Output the (X, Y) coordinate of the center of the cell containing the given text.  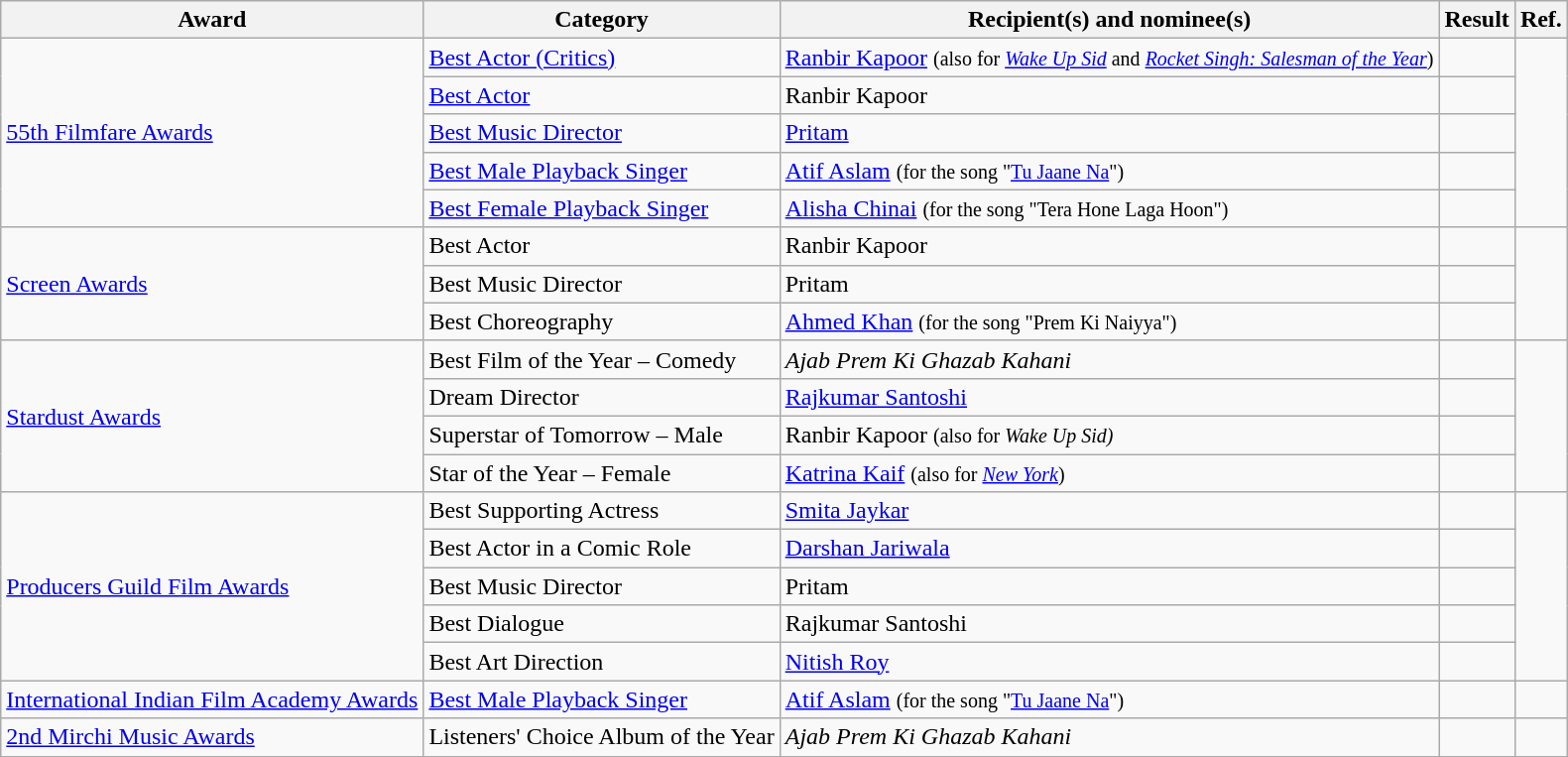
55th Filmfare Awards (212, 133)
Dream Director (601, 397)
Screen Awards (212, 284)
Ranbir Kapoor (also for Wake Up Sid and Rocket Singh: Salesman of the Year) (1109, 58)
Superstar of Tomorrow – Male (601, 435)
Best Art Direction (601, 662)
Ranbir Kapoor (also for Wake Up Sid) (1109, 435)
Ref. (1541, 20)
Stardust Awards (212, 416)
Listeners' Choice Album of the Year (601, 737)
Best Supporting Actress (601, 511)
Best Film of the Year – Comedy (601, 359)
Ahmed Khan (for the song "Prem Ki Naiyya") (1109, 321)
Darshan Jariwala (1109, 549)
Katrina Kaif (also for New York) (1109, 473)
Best Actor in a Comic Role (601, 549)
Best Dialogue (601, 624)
Alisha Chinai (for the song "Tera Hone Laga Hoon") (1109, 208)
Award (212, 20)
Best Choreography (601, 321)
Result (1477, 20)
Producers Guild Film Awards (212, 586)
Recipient(s) and nominee(s) (1109, 20)
Smita Jaykar (1109, 511)
International Indian Film Academy Awards (212, 699)
Nitish Roy (1109, 662)
2nd Mirchi Music Awards (212, 737)
Category (601, 20)
Star of the Year – Female (601, 473)
Best Actor (Critics) (601, 58)
Best Female Playback Singer (601, 208)
